From the cell containing the given text, extract its center point as (x, y) coordinate. 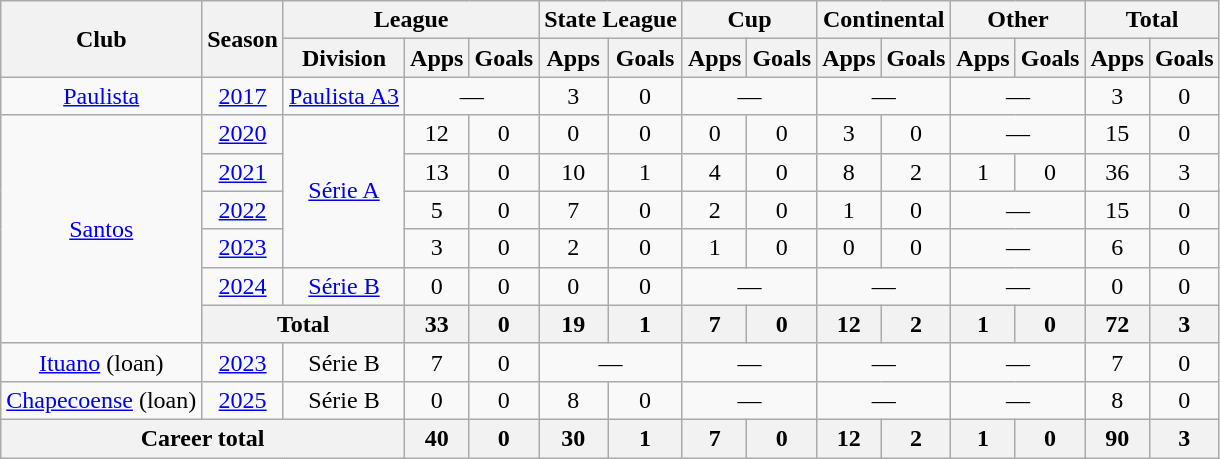
2021 (243, 172)
Paulista (102, 96)
Other (1018, 20)
Ituano (loan) (102, 362)
2024 (243, 286)
4 (714, 172)
Division (344, 58)
2020 (243, 134)
Paulista A3 (344, 96)
13 (437, 172)
19 (574, 324)
Club (102, 39)
40 (437, 438)
2025 (243, 400)
30 (574, 438)
State League (611, 20)
Cup (749, 20)
72 (1117, 324)
33 (437, 324)
6 (1117, 248)
5 (437, 210)
Série A (344, 191)
2017 (243, 96)
Continental (884, 20)
2022 (243, 210)
10 (574, 172)
Chapecoense (loan) (102, 400)
League (410, 20)
Season (243, 39)
36 (1117, 172)
Santos (102, 229)
Career total (203, 438)
90 (1117, 438)
